Pinpoint the cell where the given text exists, returning its (X, Y) midpoint coordinate. 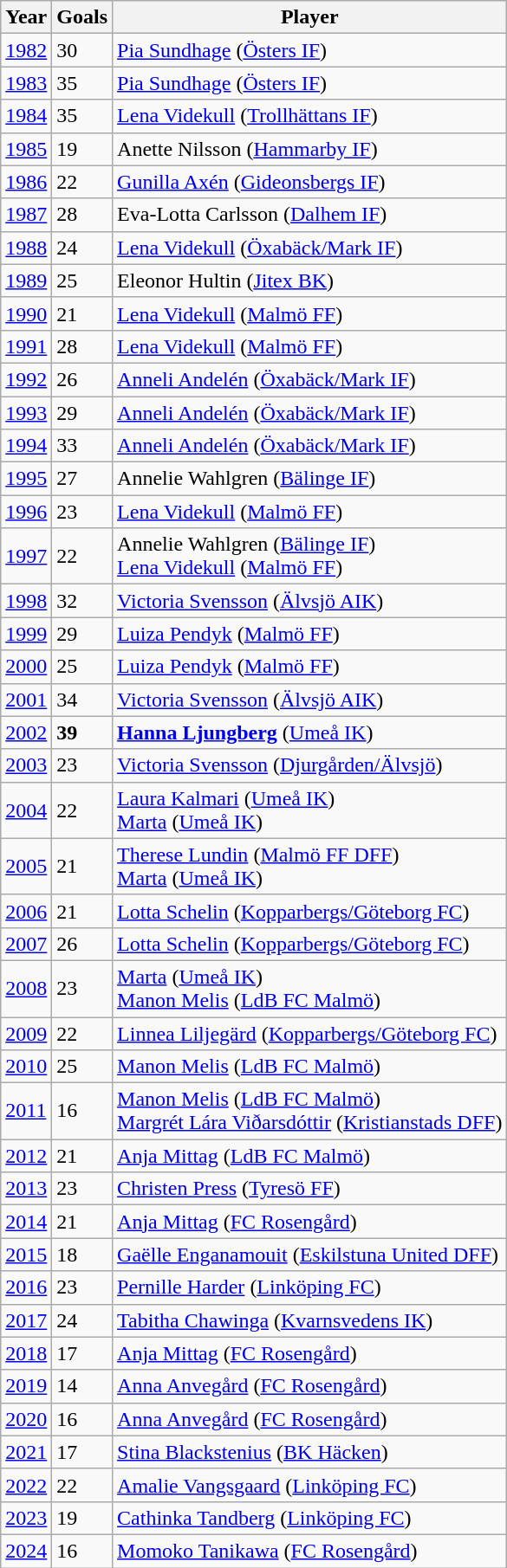
2024 (26, 1551)
1996 (26, 512)
1989 (26, 281)
1997 (26, 556)
Lena Videkull (Öxabäck/Mark IF) (310, 248)
Pernille Harder (Linköping FC) (310, 1287)
2020 (26, 1419)
2010 (26, 1067)
2007 (26, 944)
34 (82, 700)
Eva-Lotta Carlsson (Dalhem IF) (310, 215)
1988 (26, 248)
Hanna Ljungberg (Umeå IK) (310, 732)
1990 (26, 313)
Lena Videkull (Trollhättans IF) (310, 116)
33 (82, 446)
32 (82, 601)
39 (82, 732)
2008 (26, 989)
Momoko Tanikawa (FC Rosengård) (310, 1551)
Eleonor Hultin (Jitex BK) (310, 281)
18 (82, 1255)
2023 (26, 1518)
1994 (26, 446)
2012 (26, 1156)
1986 (26, 182)
1987 (26, 215)
1991 (26, 346)
2000 (26, 667)
1982 (26, 50)
2004 (26, 810)
Marta (Umeå IK) Manon Melis (LdB FC Malmö) (310, 989)
27 (82, 479)
Year (26, 17)
2018 (26, 1353)
2011 (26, 1112)
2002 (26, 732)
2019 (26, 1386)
Annelie Wahlgren (Bälinge IF) (310, 479)
Anja Mittag (LdB FC Malmö) (310, 1156)
Anette Nilsson (Hammarby IF) (310, 149)
Victoria Svensson (Djurgården/Älvsjö) (310, 765)
1993 (26, 413)
2014 (26, 1222)
Amalie Vangsgaard (Linköping FC) (310, 1485)
Goals (82, 17)
Linnea Liljegärd (Kopparbergs/Göteborg FC) (310, 1033)
14 (82, 1386)
Christen Press (Tyresö FF) (310, 1189)
Annelie Wahlgren (Bälinge IF) Lena Videkull (Malmö FF) (310, 556)
2022 (26, 1485)
2016 (26, 1287)
2013 (26, 1189)
Therese Lundin (Malmö FF DFF) Marta (Umeå IK) (310, 866)
1983 (26, 83)
30 (82, 50)
2021 (26, 1452)
Tabitha Chawinga (Kvarnsvedens IK) (310, 1320)
Gaëlle Enganamouit (Eskilstuna United DFF) (310, 1255)
2003 (26, 765)
Manon Melis (LdB FC Malmö) (310, 1067)
2006 (26, 911)
2009 (26, 1033)
1998 (26, 601)
Gunilla Axén (Gideonsbergs IF) (310, 182)
2001 (26, 700)
2015 (26, 1255)
1992 (26, 379)
1999 (26, 634)
1995 (26, 479)
1985 (26, 149)
Manon Melis (LdB FC Malmö) Margrét Lára Viðarsdóttir (Kristianstads DFF) (310, 1112)
Stina Blackstenius (BK Häcken) (310, 1452)
Player (310, 17)
1984 (26, 116)
2005 (26, 866)
2017 (26, 1320)
Cathinka Tandberg (Linköping FC) (310, 1518)
Laura Kalmari (Umeå IK) Marta (Umeå IK) (310, 810)
